Provide the [X, Y] coordinate of the cell's center where the given text is located.  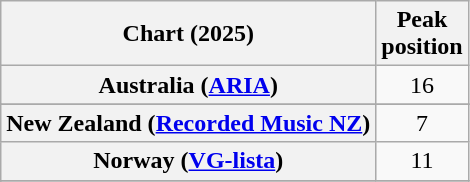
Peakposition [422, 34]
New Zealand (Recorded Music NZ) [188, 123]
Australia (ARIA) [188, 85]
Norway (VG-lista) [188, 161]
Chart (2025) [188, 34]
11 [422, 161]
16 [422, 85]
7 [422, 123]
